Return the (x, y) coordinate for the center point of the cell that contains the specified text.  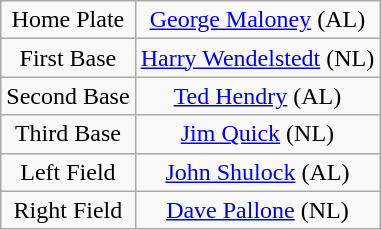
Dave Pallone (NL) (258, 210)
Third Base (68, 134)
Ted Hendry (AL) (258, 96)
John Shulock (AL) (258, 172)
Second Base (68, 96)
First Base (68, 58)
George Maloney (AL) (258, 20)
Left Field (68, 172)
Harry Wendelstedt (NL) (258, 58)
Home Plate (68, 20)
Right Field (68, 210)
Jim Quick (NL) (258, 134)
